Output the (X, Y) coordinate of the center of the cell containing the given text.  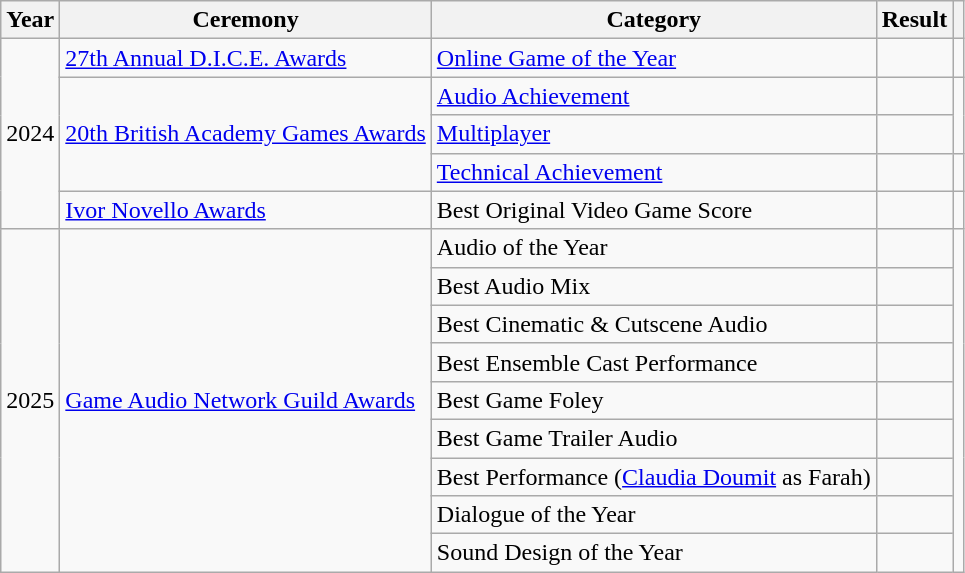
Audio of the Year (654, 248)
27th Annual D.I.C.E. Awards (246, 58)
Category (654, 20)
Best Audio Mix (654, 286)
Ivor Novello Awards (246, 210)
20th British Academy Games Awards (246, 134)
Multiplayer (654, 134)
Year (30, 20)
Game Audio Network Guild Awards (246, 400)
Ceremony (246, 20)
2025 (30, 400)
Best Original Video Game Score (654, 210)
2024 (30, 134)
Result (914, 20)
Best Game Trailer Audio (654, 438)
Best Performance (Claudia Doumit as Farah) (654, 477)
Dialogue of the Year (654, 515)
Best Game Foley (654, 400)
Best Cinematic & Cutscene Audio (654, 324)
Sound Design of the Year (654, 553)
Audio Achievement (654, 96)
Technical Achievement (654, 172)
Best Ensemble Cast Performance (654, 362)
Online Game of the Year (654, 58)
